Return (X, Y) of the center of cell containing provided text 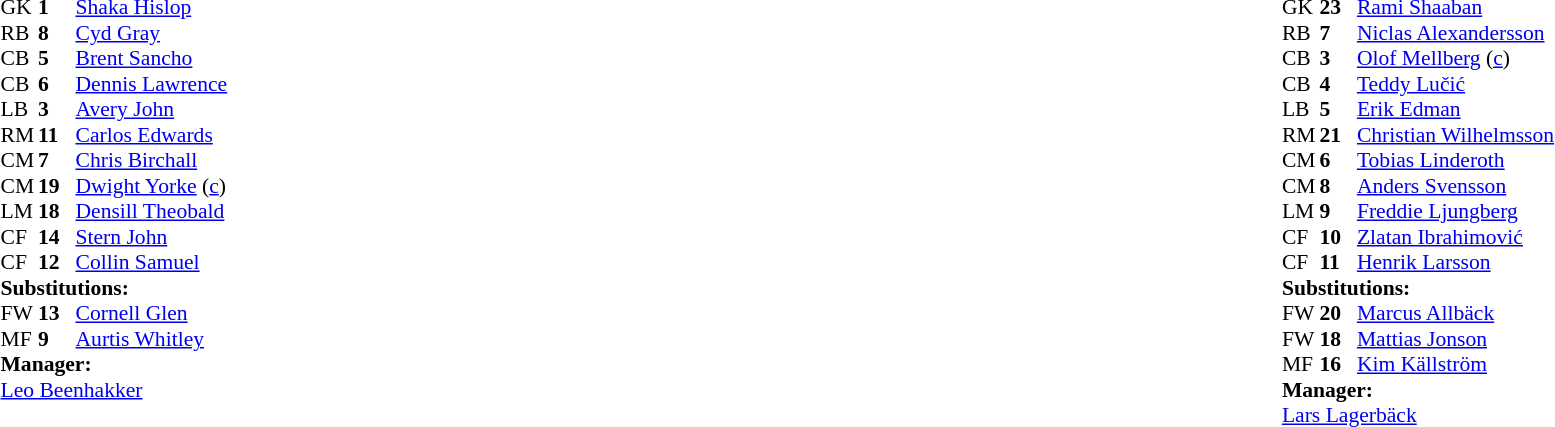
Densill Theobald (152, 211)
Anders Svensson (1456, 186)
Stern John (152, 237)
Kim Källström (1456, 365)
Brent Sancho (152, 59)
14 (57, 237)
16 (1338, 365)
Leo Beenhakker (114, 390)
Teddy Lučić (1456, 84)
Christian Wilhelmsson (1456, 135)
Dwight Yorke (c) (152, 186)
12 (57, 263)
21 (1338, 135)
Avery John (152, 109)
Chris Birchall (152, 161)
Niclas Alexandersson (1456, 33)
Zlatan Ibrahimović (1456, 237)
Dennis Lawrence (152, 84)
4 (1338, 84)
Tobias Linderoth (1456, 161)
20 (1338, 313)
Erik Edman (1456, 109)
Cyd Gray (152, 33)
13 (57, 313)
10 (1338, 237)
Mattias Jonson (1456, 339)
Freddie Ljungberg (1456, 211)
Cornell Glen (152, 313)
Carlos Edwards (152, 135)
Henrik Larsson (1456, 263)
19 (57, 186)
Aurtis Whitley (152, 339)
Olof Mellberg (c) (1456, 59)
Collin Samuel (152, 263)
Marcus Allbäck (1456, 313)
